Search for the cell housing the specified text and yield its [X, Y] center coordinate. 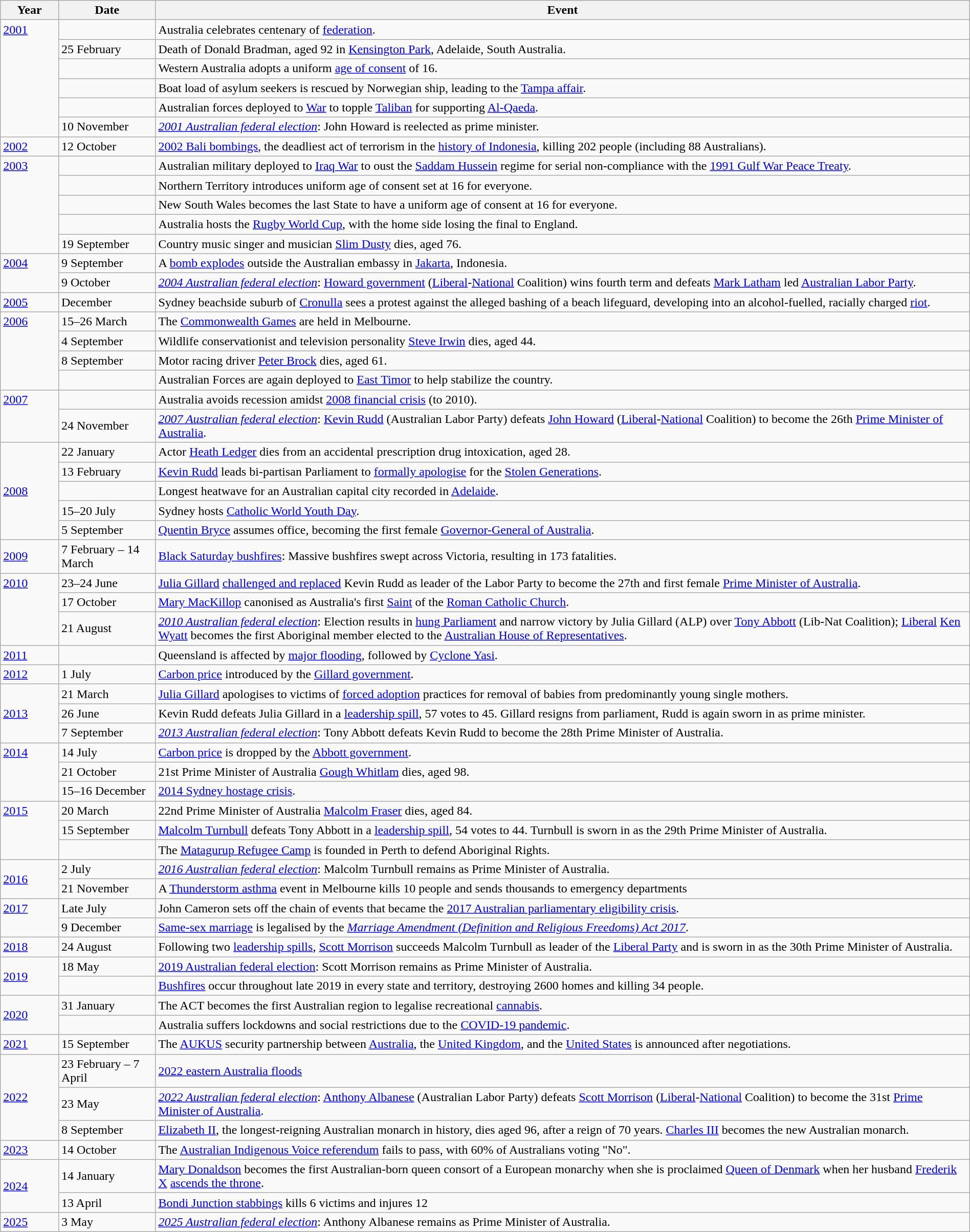
Bushfires occur throughout late 2019 in every state and territory, destroying 2600 homes and killing 34 people. [563, 986]
2018 [30, 947]
23–24 June [106, 583]
21st Prime Minister of Australia Gough Whitlam dies, aged 98. [563, 772]
New South Wales becomes the last State to have a uniform age of consent at 16 for everyone. [563, 205]
Black Saturday bushfires: Massive bushfires swept across Victoria, resulting in 173 fatalities. [563, 556]
31 January [106, 1005]
15–26 March [106, 322]
2025 [30, 1222]
10 November [106, 127]
18 May [106, 967]
2021 [30, 1044]
Country music singer and musician Slim Dusty dies, aged 76. [563, 244]
Kevin Rudd leads bi-partisan Parliament to formally apologise for the Stolen Generations. [563, 472]
December [106, 302]
Year [30, 10]
2019 [30, 976]
Motor racing driver Peter Brock dies, aged 61. [563, 361]
2022 [30, 1097]
2016 [30, 879]
9 October [106, 283]
14 January [106, 1176]
14 July [106, 752]
Mary MacKillop canonised as Australia's first Saint of the Roman Catholic Church. [563, 602]
2017 [30, 917]
7 September [106, 733]
Australia avoids recession amidst 2008 financial crisis (to 2010). [563, 399]
The ACT becomes the first Australian region to legalise recreational cannabis. [563, 1005]
2004 [30, 273]
2022 eastern Australia floods [563, 1071]
Longest heatwave for an Australian capital city recorded in Adelaide. [563, 491]
Australia hosts the Rugby World Cup, with the home side losing the final to England. [563, 224]
The Commonwealth Games are held in Melbourne. [563, 322]
The Australian Indigenous Voice referendum fails to pass, with 60% of Australians voting "No". [563, 1150]
15–20 July [106, 510]
24 August [106, 947]
Death of Donald Bradman, aged 92 in Kensington Park, Adelaide, South Australia. [563, 49]
2002 [30, 146]
John Cameron sets off the chain of events that became the 2017 Australian parliamentary eligibility crisis. [563, 908]
2002 Bali bombings, the deadliest act of terrorism in the history of Indonesia, killing 202 people (including 88 Australians). [563, 146]
2006 [30, 351]
Malcolm Turnbull defeats Tony Abbott in a leadership spill, 54 votes to 44. Turnbull is sworn in as the 29th Prime Minister of Australia. [563, 830]
26 June [106, 713]
2014 [30, 772]
2001 Australian federal election: John Howard is reelected as prime minister. [563, 127]
9 December [106, 928]
Carbon price introduced by the Gillard government. [563, 675]
Julia Gillard apologises to victims of forced adoption practices for removal of babies from predominantly young single mothers. [563, 694]
Same-sex marriage is legalised by the Marriage Amendment (Definition and Religious Freedoms) Act 2017. [563, 928]
15–16 December [106, 791]
1 July [106, 675]
Queensland is affected by major flooding, followed by Cyclone Yasi. [563, 655]
24 November [106, 425]
2003 [30, 205]
2024 [30, 1185]
2014 Sydney hostage crisis. [563, 791]
Sydney hosts Catholic World Youth Day. [563, 510]
2019 Australian federal election: Scott Morrison remains as Prime Minister of Australia. [563, 967]
2009 [30, 556]
21 August [106, 629]
Australian military deployed to Iraq War to oust the Saddam Hussein regime for serial non-compliance with the 1991 Gulf War Peace Treaty. [563, 166]
2010 [30, 609]
Actor Heath Ledger dies from an accidental prescription drug intoxication, aged 28. [563, 452]
Western Australia adopts a uniform age of consent of 16. [563, 69]
2013 [30, 713]
Date [106, 10]
2023 [30, 1150]
Event [563, 10]
2015 [30, 830]
2007 [30, 416]
13 April [106, 1202]
2008 [30, 491]
2016 Australian federal election: Malcolm Turnbull remains as Prime Minister of Australia. [563, 869]
2012 [30, 675]
Quentin Bryce assumes office, becoming the first female Governor-General of Australia. [563, 530]
Australia celebrates centenary of federation. [563, 30]
17 October [106, 602]
A Thunderstorm asthma event in Melbourne kills 10 people and sends thousands to emergency departments [563, 888]
Late July [106, 908]
Kevin Rudd defeats Julia Gillard in a leadership spill, 57 votes to 45. Gillard resigns from parliament, Rudd is again sworn in as prime minister. [563, 713]
Carbon price is dropped by the Abbott government. [563, 752]
2001 [30, 78]
2011 [30, 655]
22nd Prime Minister of Australia Malcolm Fraser dies, aged 84. [563, 811]
Bondi Junction stabbings kills 6 victims and injures 12 [563, 1202]
2013 Australian federal election: Tony Abbott defeats Kevin Rudd to become the 28th Prime Minister of Australia. [563, 733]
Australia suffers lockdowns and social restrictions due to the COVID-19 pandemic. [563, 1025]
3 May [106, 1222]
14 October [106, 1150]
Australian forces deployed to War to topple Taliban for supporting Al-Qaeda. [563, 107]
9 September [106, 263]
2020 [30, 1015]
19 September [106, 244]
Northern Territory introduces uniform age of consent set at 16 for everyone. [563, 185]
2025 Australian federal election: Anthony Albanese remains as Prime Minister of Australia. [563, 1222]
Australian Forces are again deployed to East Timor to help stabilize the country. [563, 380]
A bomb explodes outside the Australian embassy in Jakarta, Indonesia. [563, 263]
20 March [106, 811]
23 February – 7 April [106, 1071]
21 November [106, 888]
4 September [106, 341]
The Matagurup Refugee Camp is founded in Perth to defend Aboriginal Rights. [563, 849]
12 October [106, 146]
13 February [106, 472]
Boat load of asylum seekers is rescued by Norwegian ship, leading to the Tampa affair. [563, 88]
The AUKUS security partnership between Australia, the United Kingdom, and the United States is announced after negotiations. [563, 1044]
23 May [106, 1104]
22 January [106, 452]
21 October [106, 772]
Julia Gillard challenged and replaced Kevin Rudd as leader of the Labor Party to become the 27th and first female Prime Minister of Australia. [563, 583]
21 March [106, 694]
2 July [106, 869]
25 February [106, 49]
2004 Australian federal election: Howard government (Liberal-National Coalition) wins fourth term and defeats Mark Latham led Australian Labor Party. [563, 283]
7 February – 14 March [106, 556]
2005 [30, 302]
Wildlife conservationist and television personality Steve Irwin dies, aged 44. [563, 341]
5 September [106, 530]
